Identify which cell holds the provided text, then report its (x, y) central coordinate. 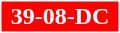
39-08-DC (60, 17)
